From the cell containing the given text, extract its center point as (x, y) coordinate. 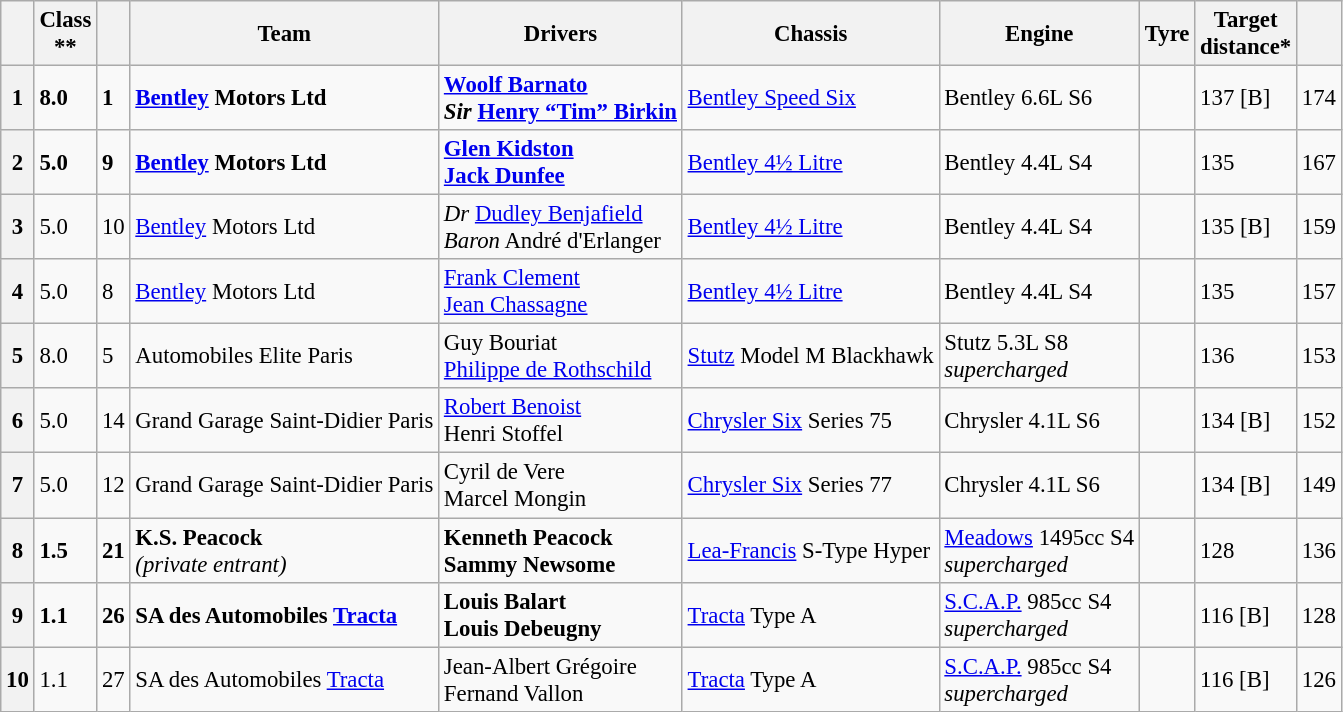
12 (114, 486)
Lea-Francis S-Type Hyper (810, 550)
Stutz Model M Blackhawk (810, 356)
1.5 (66, 550)
3 (18, 228)
Glen Kidston Jack Dunfee (561, 162)
135 [B] (1246, 228)
Meadows 1495cc S4 supercharged (1039, 550)
Targetdistance* (1246, 34)
Jean-Albert Grégoire Fernand Vallon (561, 680)
Woolf Barnato Sir Henry “Tim” Birkin (561, 98)
Engine (1039, 34)
Class ** (66, 34)
21 (114, 550)
27 (114, 680)
Cyril de Vere Marcel Mongin (561, 486)
Stutz 5.3L S8 supercharged (1039, 356)
Drivers (561, 34)
137 [B] (1246, 98)
26 (114, 614)
Guy Bouriat Philippe de Rothschild (561, 356)
174 (1320, 98)
6 (18, 420)
14 (114, 420)
Chrysler Six Series 75 (810, 420)
Dr Dudley Benjafield Baron André d'Erlanger (561, 228)
159 (1320, 228)
7 (18, 486)
Team (284, 34)
Louis Balart Louis Debeugny (561, 614)
Bentley 6.6L S6 (1039, 98)
Automobiles Elite Paris (284, 356)
167 (1320, 162)
Bentley Speed Six (810, 98)
Robert Benoist Henri Stoffel (561, 420)
153 (1320, 356)
Tyre (1166, 34)
Chrysler Six Series 77 (810, 486)
K.S. Peacock(private entrant) (284, 550)
4 (18, 292)
157 (1320, 292)
152 (1320, 420)
2 (18, 162)
Frank Clement Jean Chassagne (561, 292)
Kenneth Peacock Sammy Newsome (561, 550)
149 (1320, 486)
Chassis (810, 34)
126 (1320, 680)
